Locate the cell with the specified text and output its [x, y] center coordinate. 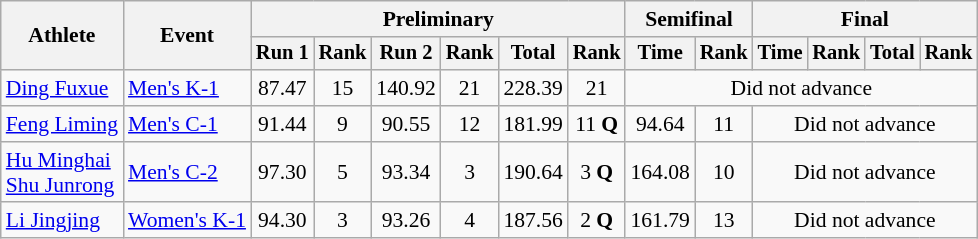
187.56 [532, 221]
Li Jingjing [62, 221]
181.99 [532, 124]
2 Q [597, 221]
3 Q [597, 172]
93.34 [406, 172]
9 [343, 124]
91.44 [282, 124]
Men's K-1 [187, 88]
Feng Liming [62, 124]
Final [866, 19]
140.92 [406, 88]
94.30 [282, 221]
Athlete [62, 36]
Ding Fuxue [62, 88]
Men's C-2 [187, 172]
164.08 [660, 172]
94.64 [660, 124]
90.55 [406, 124]
Event [187, 36]
13 [724, 221]
97.30 [282, 172]
15 [343, 88]
161.79 [660, 221]
Run 2 [406, 54]
190.64 [532, 172]
Men's C-1 [187, 124]
10 [724, 172]
Hu MinghaiShu Junrong [62, 172]
228.39 [532, 88]
Women's K-1 [187, 221]
4 [470, 221]
Semifinal [688, 19]
Run 1 [282, 54]
11 Q [597, 124]
11 [724, 124]
5 [343, 172]
93.26 [406, 221]
Preliminary [438, 19]
87.47 [282, 88]
12 [470, 124]
